Identify which cell holds the provided text, then report its (x, y) central coordinate. 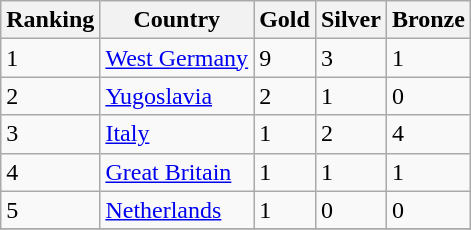
Country (177, 20)
Gold (285, 20)
9 (285, 58)
Yugoslavia (177, 96)
Ranking (50, 20)
5 (50, 210)
Bronze (428, 20)
Silver (350, 20)
Great Britain (177, 172)
West Germany (177, 58)
Netherlands (177, 210)
Italy (177, 134)
